Return the (x, y) coordinate for the center point of the cell that contains the specified text.  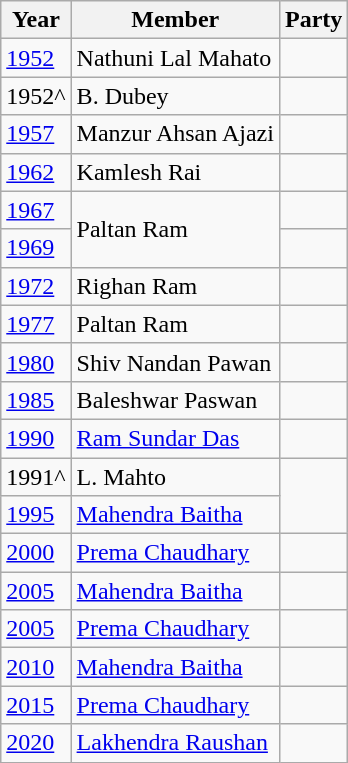
Shiv Nandan Pawan (175, 362)
1985 (36, 400)
1980 (36, 362)
1952^ (36, 96)
2020 (36, 743)
1952 (36, 58)
1991^ (36, 477)
Ram Sundar Das (175, 438)
Kamlesh Rai (175, 172)
2000 (36, 553)
1977 (36, 324)
1962 (36, 172)
Party (313, 20)
1990 (36, 438)
Manzur Ahsan Ajazi (175, 134)
L. Mahto (175, 477)
2010 (36, 667)
Year (36, 20)
1969 (36, 248)
Member (175, 20)
Lakhendra Raushan (175, 743)
2015 (36, 705)
1967 (36, 210)
1957 (36, 134)
B. Dubey (175, 96)
Baleshwar Paswan (175, 400)
1995 (36, 515)
Nathuni Lal Mahato (175, 58)
1972 (36, 286)
Righan Ram (175, 286)
